Return the (X, Y) coordinate for the center point of the cell that contains the specified text.  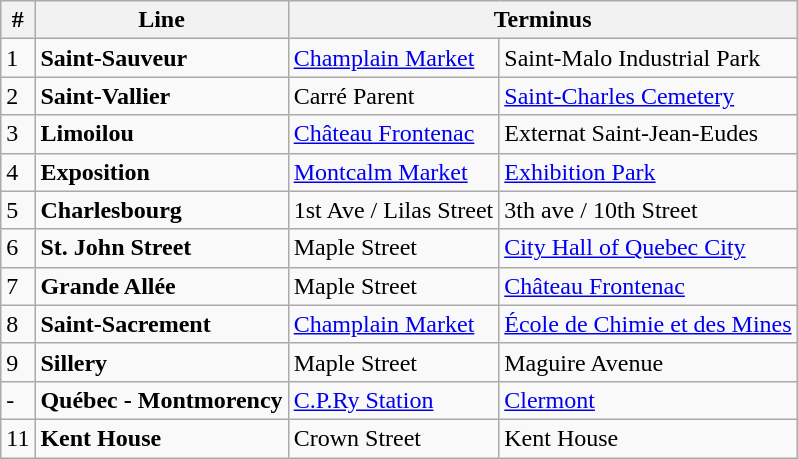
Line (162, 20)
Saint-Vallier (162, 96)
Clermont (648, 400)
- (18, 400)
1 (18, 58)
Externat Saint-Jean-Eudes (648, 134)
11 (18, 438)
5 (18, 210)
Saint-Sacrement (162, 324)
Maguire Avenue (648, 362)
8 (18, 324)
9 (18, 362)
Terminus (542, 20)
3th ave / 10th Street (648, 210)
Limoilou (162, 134)
Exhibition Park (648, 172)
4 (18, 172)
Montcalm Market (394, 172)
6 (18, 248)
3 (18, 134)
Québec - Montmorency (162, 400)
École de Chimie et des Mines (648, 324)
7 (18, 286)
Exposition (162, 172)
2 (18, 96)
Charlesbourg (162, 210)
Saint-Charles Cemetery (648, 96)
Carré Parent (394, 96)
Saint-Malo Industrial Park (648, 58)
Sillery (162, 362)
# (18, 20)
City Hall of Quebec City (648, 248)
St. John Street (162, 248)
1st Ave / Lilas Street (394, 210)
Crown Street (394, 438)
Grande Allée (162, 286)
Saint-Sauveur (162, 58)
C.P.Ry Station (394, 400)
